Pinpoint the cell where the given text exists, returning its (X, Y) midpoint coordinate. 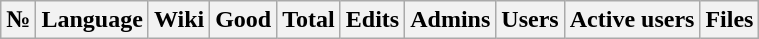
Files (730, 20)
Admins (450, 20)
Edits (372, 20)
Language (92, 20)
№ (18, 20)
Total (309, 20)
Wiki (178, 20)
Active users (632, 20)
Users (530, 20)
Good (244, 20)
